Determine the [x, y] coordinate at the center of the cell enclosing the given text.  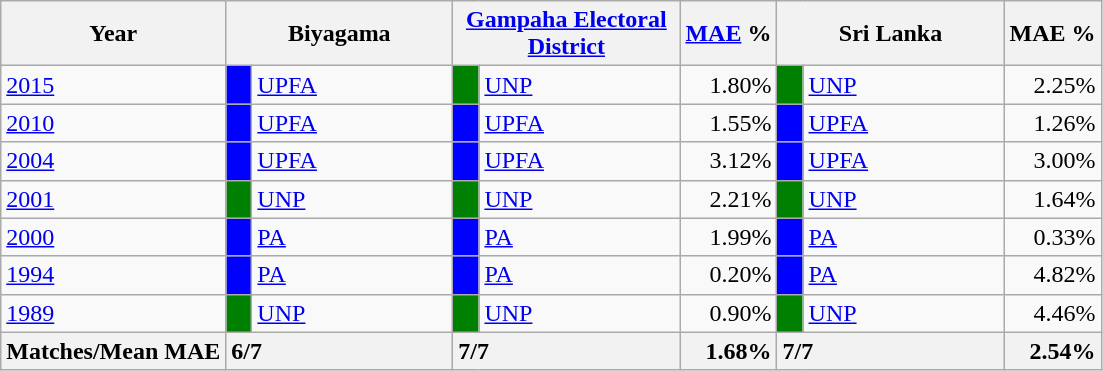
3.12% [728, 161]
2001 [114, 199]
0.20% [728, 275]
3.00% [1052, 161]
4.82% [1052, 275]
1.80% [728, 85]
1.26% [1052, 123]
1.55% [728, 123]
2015 [114, 85]
2.25% [1052, 85]
0.90% [728, 313]
1989 [114, 313]
2000 [114, 237]
2004 [114, 161]
6/7 [340, 351]
4.46% [1052, 313]
2.54% [1052, 351]
Gampaha Electoral District [566, 34]
1.68% [728, 351]
Sri Lanka [890, 34]
Biyagama [340, 34]
0.33% [1052, 237]
2010 [114, 123]
1.99% [728, 237]
2.21% [728, 199]
1.64% [1052, 199]
Year [114, 34]
Matches/Mean MAE [114, 351]
1994 [114, 275]
